From the cell containing the given text, extract its center point as (x, y) coordinate. 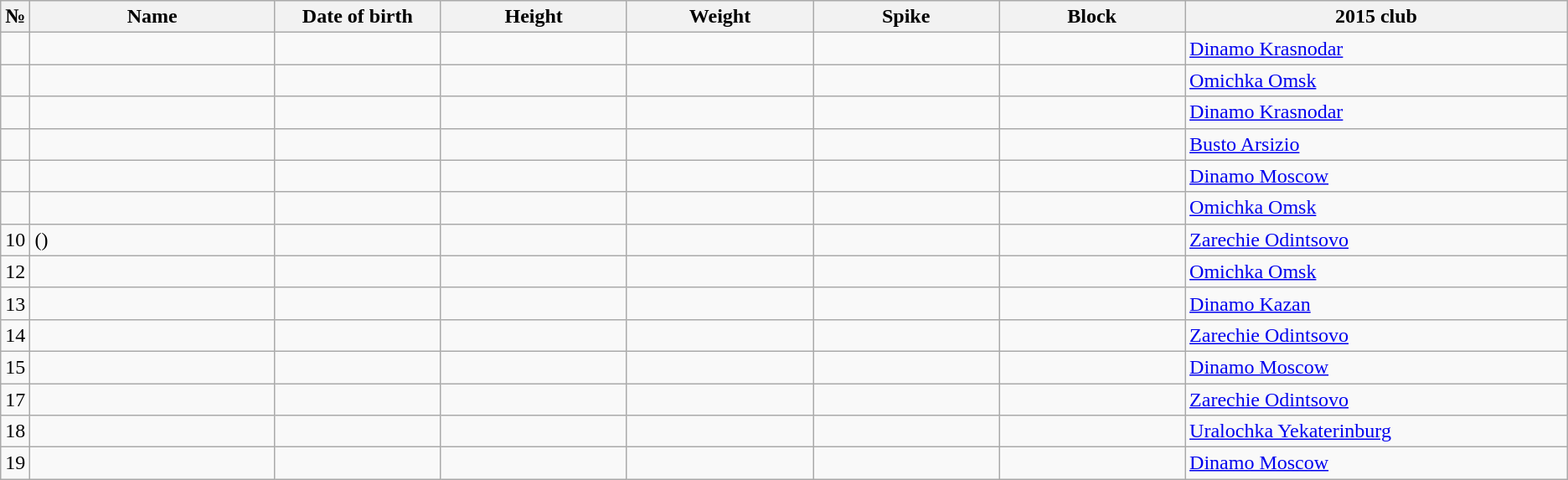
15 (15, 367)
17 (15, 400)
() (152, 240)
Uralochka Yekaterinburg (1377, 431)
Dinamo Kazan (1377, 303)
Weight (720, 17)
10 (15, 240)
14 (15, 335)
Height (534, 17)
18 (15, 431)
Block (1092, 17)
№ (15, 17)
12 (15, 271)
19 (15, 463)
Name (152, 17)
Busto Arsizio (1377, 144)
Date of birth (358, 17)
13 (15, 303)
Spike (906, 17)
2015 club (1377, 17)
